Output the [x, y] coordinate of the center of the cell containing the given text.  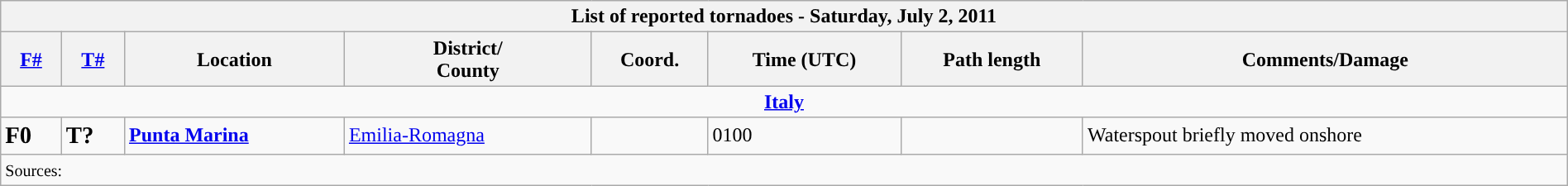
Path length [992, 60]
List of reported tornadoes - Saturday, July 2, 2011 [784, 17]
Location [235, 60]
0100 [804, 136]
District/County [468, 60]
Emilia-Romagna [468, 136]
Punta Marina [235, 136]
Time (UTC) [804, 60]
Waterspout briefly moved onshore [1325, 136]
Coord. [650, 60]
F# [31, 60]
Comments/Damage [1325, 60]
T? [93, 136]
T# [93, 60]
Sources: [784, 169]
F0 [31, 136]
Italy [784, 102]
